Identify which cell holds the provided text, then report its [X, Y] central coordinate. 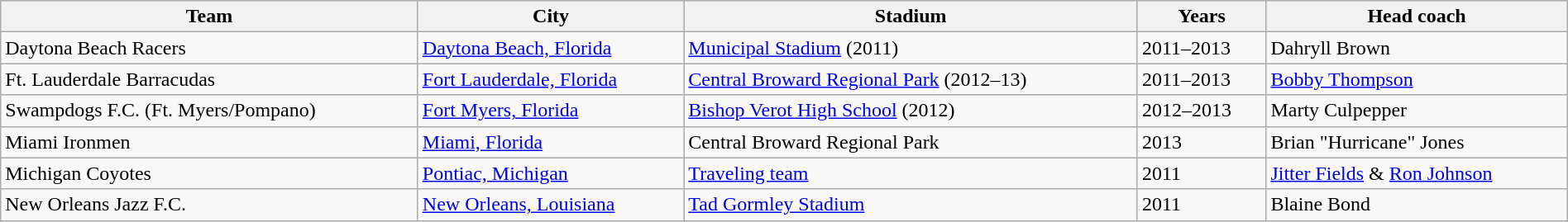
Traveling team [911, 173]
Tad Gormley Stadium [911, 205]
Fort Lauderdale, Florida [551, 79]
Pontiac, Michigan [551, 173]
Miami Ironmen [210, 142]
Central Broward Regional Park (2012–13) [911, 79]
Miami, Florida [551, 142]
Blaine Bond [1417, 205]
Jitter Fields & Ron Johnson [1417, 173]
Daytona Beach Racers [210, 48]
Team [210, 17]
Daytona Beach, Florida [551, 48]
Stadium [911, 17]
Swampdogs F.C. (Ft. Myers/Pompano) [210, 111]
Brian "Hurricane" Jones [1417, 142]
Ft. Lauderdale Barracudas [210, 79]
Central Broward Regional Park [911, 142]
2013 [1201, 142]
Head coach [1417, 17]
Municipal Stadium (2011) [911, 48]
New Orleans, Louisiana [551, 205]
Marty Culpepper [1417, 111]
Bishop Verot High School (2012) [911, 111]
Michigan Coyotes [210, 173]
Bobby Thompson [1417, 79]
2012–2013 [1201, 111]
New Orleans Jazz F.C. [210, 205]
Years [1201, 17]
Fort Myers, Florida [551, 111]
City [551, 17]
Dahryll Brown [1417, 48]
